Identify which cell holds the provided text, then report its (x, y) central coordinate. 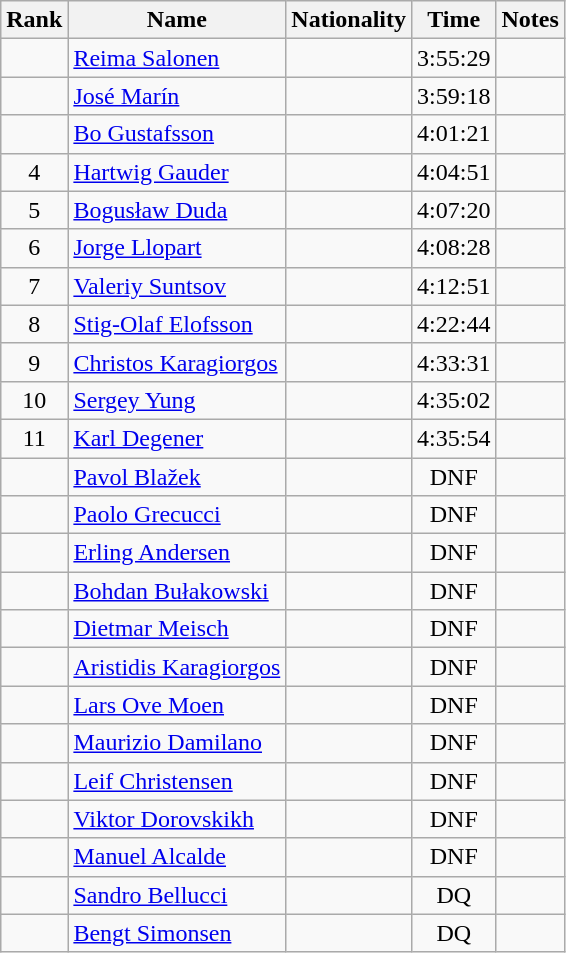
4:35:54 (454, 438)
Valeriy Suntsov (177, 286)
Name (177, 20)
Aristidis Karagiorgos (177, 667)
4 (34, 172)
4:08:28 (454, 248)
4:01:21 (454, 134)
Dietmar Meisch (177, 629)
9 (34, 362)
Bo Gustafsson (177, 134)
Time (454, 20)
3:55:29 (454, 58)
Sergey Yung (177, 400)
7 (34, 286)
6 (34, 248)
4:35:02 (454, 400)
José Marín (177, 96)
4:07:20 (454, 210)
Christos Karagiorgos (177, 362)
3:59:18 (454, 96)
8 (34, 324)
4:04:51 (454, 172)
5 (34, 210)
Nationality (349, 20)
Maurizio Damilano (177, 743)
Viktor Dorovskikh (177, 819)
Hartwig Gauder (177, 172)
4:12:51 (454, 286)
Reima Salonen (177, 58)
11 (34, 438)
Bogusław Duda (177, 210)
Bengt Simonsen (177, 933)
4:22:44 (454, 324)
Karl Degener (177, 438)
Rank (34, 20)
Leif Christensen (177, 781)
10 (34, 400)
Erling Andersen (177, 553)
4:33:31 (454, 362)
Lars Ove Moen (177, 705)
Jorge Llopart (177, 248)
Paolo Grecucci (177, 515)
Bohdan Bułakowski (177, 591)
Notes (530, 20)
Stig-Olaf Elofsson (177, 324)
Manuel Alcalde (177, 857)
Pavol Blažek (177, 477)
Sandro Bellucci (177, 895)
